Locate the cell with the specified text and output its [x, y] center coordinate. 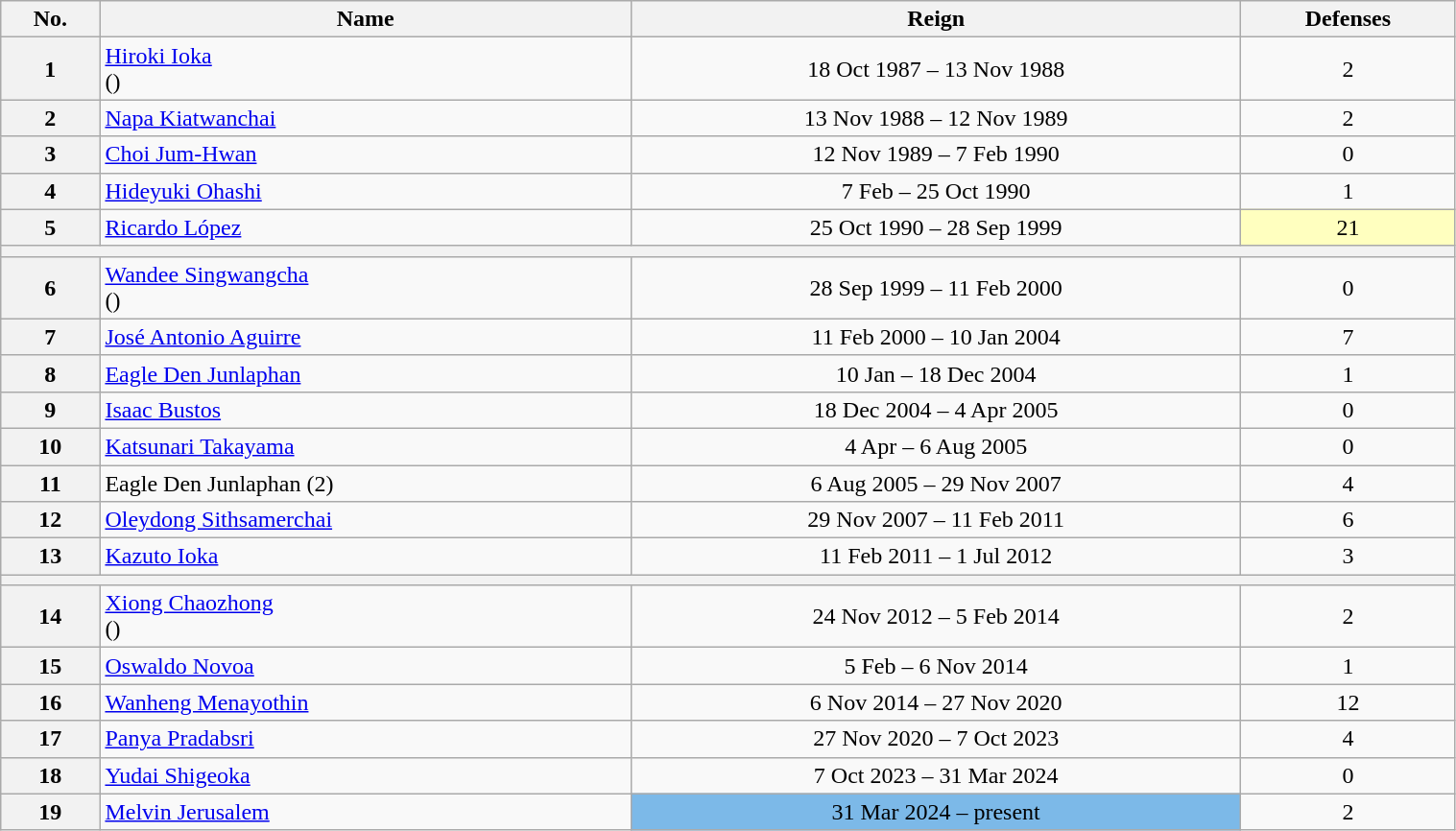
14 [50, 616]
6 Nov 2014 – 27 Nov 2020 [935, 702]
10 [50, 446]
21 [1348, 227]
Napa Kiatwanchai [366, 118]
24 Nov 2012 – 5 Feb 2014 [935, 616]
6 Aug 2005 – 29 Nov 2007 [935, 483]
9 [50, 410]
Eagle Den Junlaphan (2) [366, 483]
Panya Pradabsri [366, 739]
4 Apr – 6 Aug 2005 [935, 446]
Reign [935, 19]
Isaac Bustos [366, 410]
Melvin Jerusalem [366, 812]
7 Feb – 25 Oct 1990 [935, 191]
Wanheng Menayothin [366, 702]
18 Dec 2004 – 4 Apr 2005 [935, 410]
5 Feb – 6 Nov 2014 [935, 666]
Eagle Den Junlaphan [366, 373]
18 [50, 775]
Name [366, 19]
11 Feb 2011 – 1 Jul 2012 [935, 557]
Defenses [1348, 19]
11 [50, 483]
Choi Jum-Hwan [366, 154]
Katsunari Takayama [366, 446]
19 [50, 812]
12 Nov 1989 – 7 Feb 1990 [935, 154]
17 [50, 739]
José Antonio Aguirre [366, 337]
Ricardo López [366, 227]
27 Nov 2020 – 7 Oct 2023 [935, 739]
Yudai Shigeoka [366, 775]
Hiroki Ioka() [366, 69]
31 Mar 2024 – present [935, 812]
Xiong Chaozhong() [366, 616]
11 Feb 2000 – 10 Jan 2004 [935, 337]
Oleydong Sithsamerchai [366, 520]
29 Nov 2007 – 11 Feb 2011 [935, 520]
16 [50, 702]
7 Oct 2023 – 31 Mar 2024 [935, 775]
Oswaldo Novoa [366, 666]
5 [50, 227]
Wandee Singwangcha() [366, 288]
8 [50, 373]
28 Sep 1999 – 11 Feb 2000 [935, 288]
13 Nov 1988 – 12 Nov 1989 [935, 118]
No. [50, 19]
15 [50, 666]
13 [50, 557]
Kazuto Ioka [366, 557]
Hideyuki Ohashi [366, 191]
10 Jan – 18 Dec 2004 [935, 373]
18 Oct 1987 – 13 Nov 1988 [935, 69]
25 Oct 1990 – 28 Sep 1999 [935, 227]
